Identify which cell holds the provided text, then report its [x, y] central coordinate. 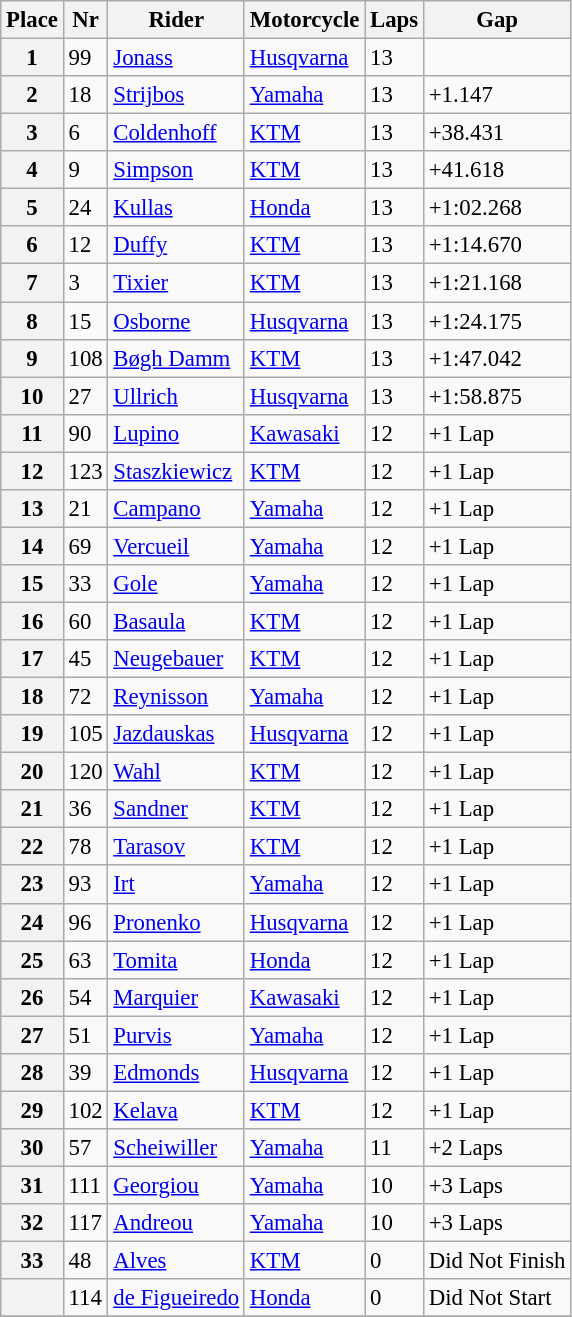
19 [32, 734]
+41.618 [496, 170]
Jonass [176, 58]
57 [86, 1148]
30 [32, 1148]
2 [32, 95]
96 [86, 922]
Strijbos [176, 95]
Rider [176, 20]
17 [32, 659]
63 [86, 960]
69 [86, 546]
Gole [176, 584]
Scheiwiller [176, 1148]
14 [32, 546]
39 [86, 1073]
+38.431 [496, 133]
Reynisson [176, 697]
+1:14.670 [496, 245]
31 [32, 1185]
23 [32, 885]
+1:24.175 [496, 321]
78 [86, 847]
Did Not Finish [496, 1261]
Tixier [176, 283]
Tomita [176, 960]
Basaula [176, 621]
36 [86, 809]
105 [86, 734]
8 [32, 321]
Jazdauskas [176, 734]
Georgiou [176, 1185]
120 [86, 772]
20 [32, 772]
Pronenko [176, 922]
Place [32, 20]
114 [86, 1298]
Did Not Start [496, 1298]
51 [86, 1035]
Edmonds [176, 1073]
22 [32, 847]
25 [32, 960]
60 [86, 621]
111 [86, 1185]
Sandner [176, 809]
Andreou [176, 1223]
1 [32, 58]
45 [86, 659]
+1:58.875 [496, 396]
+1:02.268 [496, 208]
7 [32, 283]
Vercueil [176, 546]
Kullas [176, 208]
28 [32, 1073]
Osborne [176, 321]
Tarasov [176, 847]
Staszkiewicz [176, 471]
32 [32, 1223]
102 [86, 1110]
Nr [86, 20]
Wahl [176, 772]
Gap [496, 20]
5 [32, 208]
Alves [176, 1261]
Laps [394, 20]
123 [86, 471]
Motorcycle [304, 20]
Irt [176, 885]
+1:47.042 [496, 358]
54 [86, 997]
93 [86, 885]
48 [86, 1261]
+2 Laps [496, 1148]
Lupino [176, 433]
Simpson [176, 170]
+1:21.168 [496, 283]
108 [86, 358]
26 [32, 997]
de Figueiredo [176, 1298]
16 [32, 621]
Campano [176, 509]
Ullrich [176, 396]
Coldenhoff [176, 133]
Duffy [176, 245]
72 [86, 697]
29 [32, 1110]
4 [32, 170]
+1.147 [496, 95]
Kelava [176, 1110]
Neugebauer [176, 659]
117 [86, 1223]
99 [86, 58]
90 [86, 433]
Bøgh Damm [176, 358]
Purvis [176, 1035]
Marquier [176, 997]
